Provide the (x, y) coordinate of the cell's center where the given text is located.  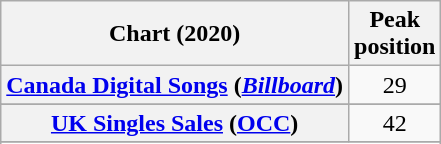
UK Singles Sales (OCC) (175, 123)
42 (395, 123)
29 (395, 85)
Peakposition (395, 34)
Canada Digital Songs (Billboard) (175, 85)
Chart (2020) (175, 34)
